Scan for the cell matching the given text and deliver its (X, Y) coordinate at center. 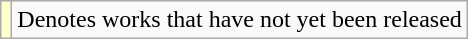
Denotes works that have not yet been released (240, 20)
